From the cell containing the given text, extract its center point as [X, Y] coordinate. 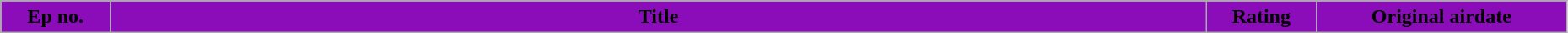
Title [659, 17]
Original airdate [1441, 17]
Ep no. [56, 17]
Rating [1261, 17]
